From the cell containing the given text, extract its center point as [x, y] coordinate. 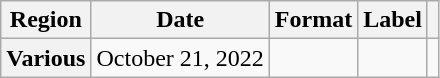
October 21, 2022 [180, 58]
Region [46, 20]
Format [313, 20]
Label [393, 20]
Various [46, 58]
Date [180, 20]
